Identify which cell holds the provided text, then report its (x, y) central coordinate. 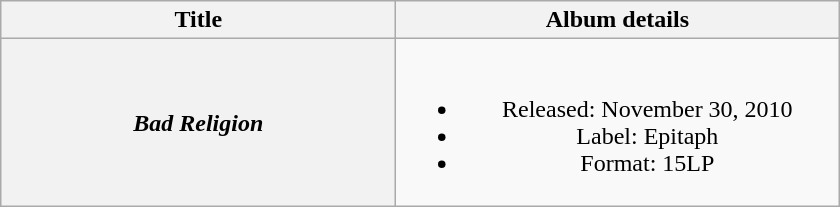
Title (198, 20)
Released: November 30, 2010Label: EpitaphFormat: 15LP (618, 122)
Album details (618, 20)
Bad Religion (198, 122)
